Pinpoint the cell where the given text exists, returning its (x, y) midpoint coordinate. 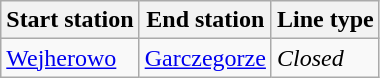
End station (205, 20)
Start station (70, 20)
Line type (325, 20)
Wejherowo (70, 58)
Garczegorze (205, 58)
Closed (325, 58)
